Capture the cell that displays the provided text and extract its [X, Y] central coordinate. 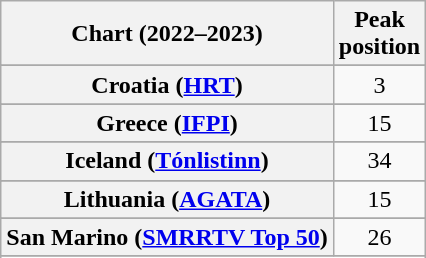
San Marino (SMRRTV Top 50) [168, 237]
26 [379, 237]
3 [379, 85]
Chart (2022–2023) [168, 34]
Croatia (HRT) [168, 85]
34 [379, 161]
Iceland (Tónlistinn) [168, 161]
Lithuania (AGATA) [168, 199]
Peakposition [379, 34]
Greece (IFPI) [168, 123]
